Detect which cell encompasses the target text, then output its [X, Y] center coordinate. 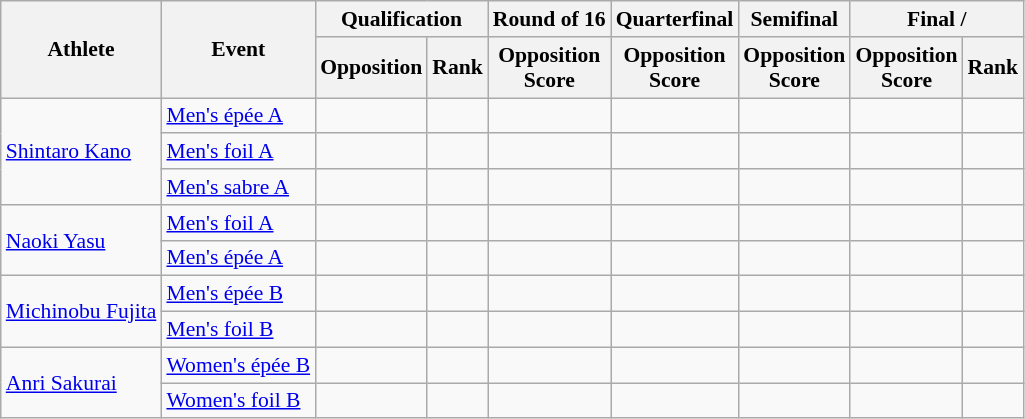
Women's épée B [238, 365]
Naoki Yasu [82, 240]
Final / [936, 19]
Men's foil B [238, 330]
Men's épée B [238, 294]
Round of 16 [550, 19]
Quarterfinal [675, 19]
Qualification [402, 19]
Men's sabre A [238, 187]
Michinobu Fujita [82, 312]
Event [238, 50]
Women's foil B [238, 401]
Semifinal [794, 19]
Athlete [82, 50]
Anri Sakurai [82, 382]
Shintaro Kano [82, 152]
Opposition [371, 68]
